Scan for the cell matching the given text and deliver its (X, Y) coordinate at center. 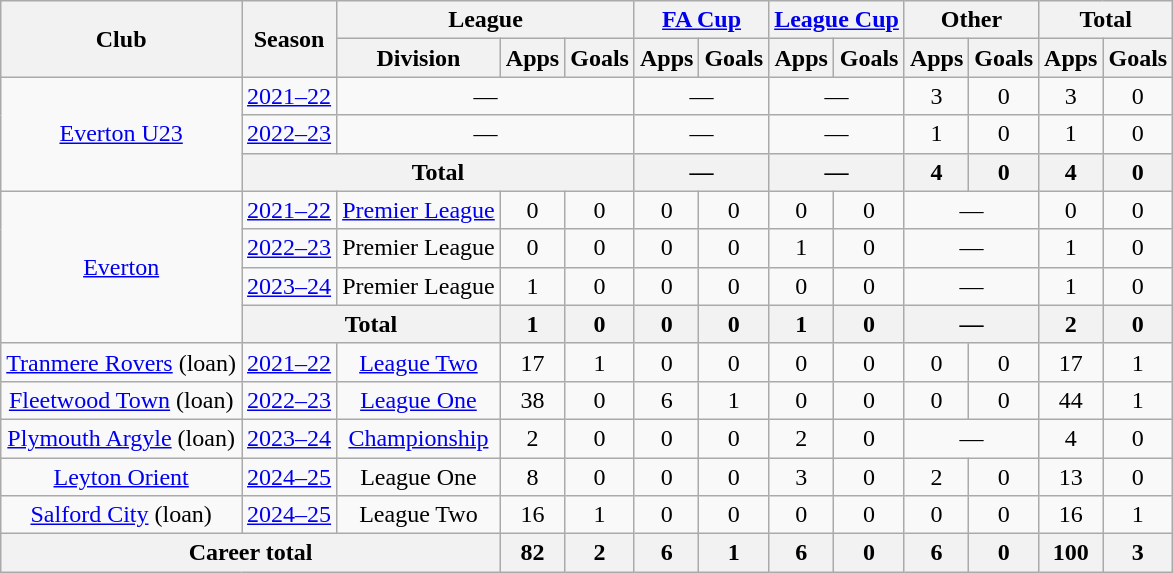
Salford City (loan) (122, 515)
Leyton Orient (122, 477)
Tranmere Rovers (loan) (122, 362)
Plymouth Argyle (loan) (122, 438)
Season (290, 39)
8 (532, 477)
Division (419, 58)
100 (1071, 553)
13 (1071, 477)
League Cup (837, 20)
Other (971, 20)
League (486, 20)
FA Cup (701, 20)
82 (532, 553)
38 (532, 400)
Fleetwood Town (loan) (122, 400)
Everton U23 (122, 134)
Everton (122, 267)
Championship (419, 438)
Career total (251, 553)
Club (122, 39)
44 (1071, 400)
